Locate the cell with the specified text and output its [x, y] center coordinate. 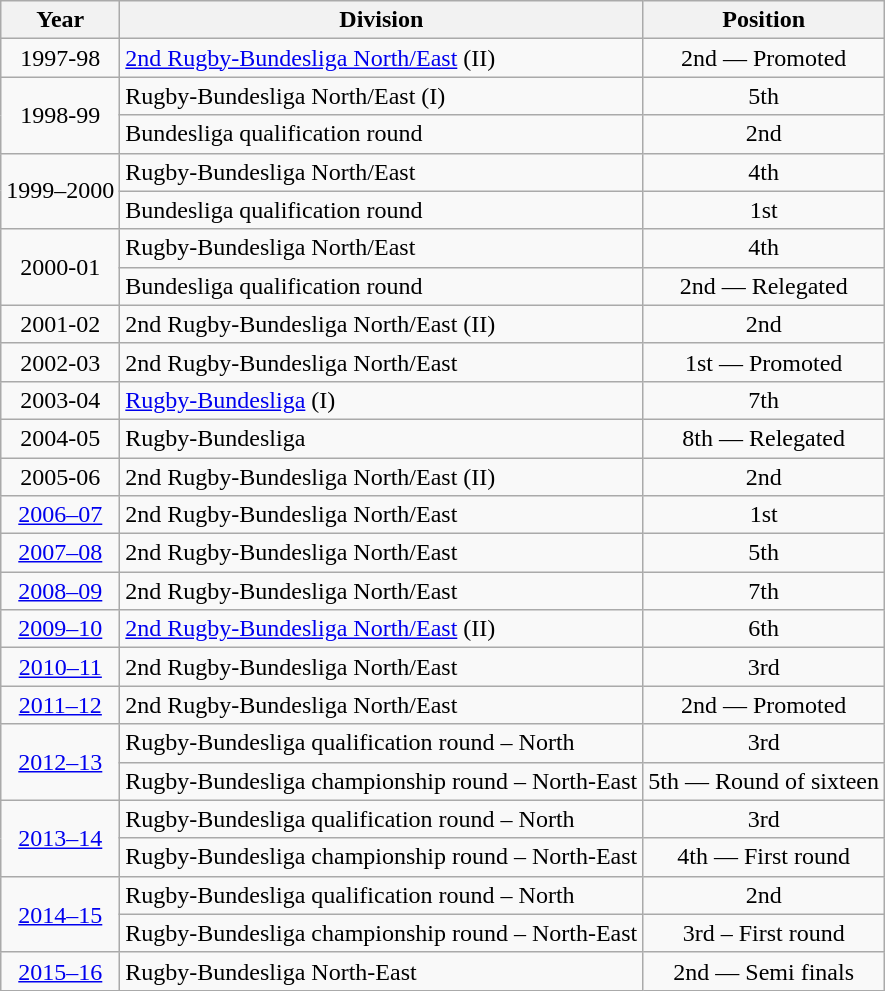
Rugby-Bundesliga North-East [382, 971]
2003-04 [60, 400]
4th — First round [764, 857]
3rd – First round [764, 933]
2004-05 [60, 438]
2002-03 [60, 362]
2009–10 [60, 629]
2006–07 [60, 515]
1999–2000 [60, 191]
Position [764, 20]
Rugby-Bundesliga [382, 438]
2010–11 [60, 667]
2013–14 [60, 838]
Rugby-Bundesliga North/East (I) [382, 96]
Division [382, 20]
2015–16 [60, 971]
2nd — Semi finals [764, 971]
6th [764, 629]
2008–09 [60, 591]
Year [60, 20]
2nd — Relegated [764, 286]
2001-02 [60, 324]
Rugby-Bundesliga (I) [382, 400]
2007–08 [60, 553]
1998-99 [60, 115]
2012–13 [60, 762]
2005-06 [60, 477]
5th — Round of sixteen [764, 781]
1997-98 [60, 58]
2014–15 [60, 914]
8th — Relegated [764, 438]
2011–12 [60, 705]
1st — Promoted [764, 362]
2000-01 [60, 267]
